From the cell containing the given text, extract its center point as (x, y) coordinate. 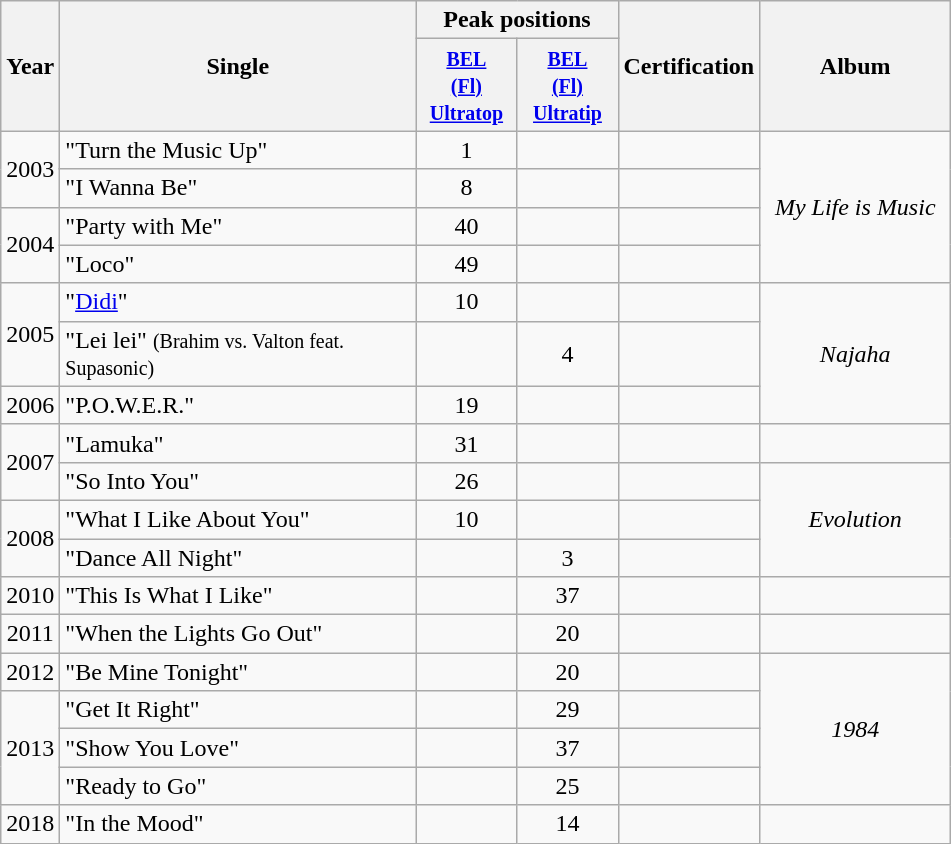
"Be Mine Tonight" (238, 672)
29 (568, 710)
My Life is Music (856, 207)
2004 (30, 245)
Album (856, 66)
"Dance All Night" (238, 557)
"I Wanna Be" (238, 188)
25 (568, 786)
14 (568, 824)
BEL (Fl)Ultratip (568, 85)
19 (466, 405)
26 (466, 481)
"Show You Love" (238, 748)
2006 (30, 405)
2005 (30, 334)
2018 (30, 824)
Year (30, 66)
"Turn the Music Up" (238, 150)
"In the Mood" (238, 824)
2012 (30, 672)
Najaha (856, 354)
"Didi" (238, 302)
BEL (Fl)Ultratop (466, 85)
"Get It Right" (238, 710)
40 (466, 226)
4 (568, 354)
49 (466, 264)
"Party with Me" (238, 226)
"Lei lei" (Brahim vs. Valton feat. Supasonic) (238, 354)
2008 (30, 538)
2010 (30, 596)
31 (466, 443)
"Ready to Go" (238, 786)
"This Is What I Like" (238, 596)
8 (466, 188)
2013 (30, 748)
"Loco" (238, 264)
Certification (689, 66)
2003 (30, 169)
Single (238, 66)
"When the Lights Go Out" (238, 634)
3 (568, 557)
"What I Like About You" (238, 519)
"Lamuka" (238, 443)
"So Into You" (238, 481)
Peak positions (517, 20)
2007 (30, 462)
1984 (856, 729)
"P.O.W.E.R." (238, 405)
Evolution (856, 519)
1 (466, 150)
2011 (30, 634)
